Scan for the cell matching the given text and deliver its (X, Y) coordinate at center. 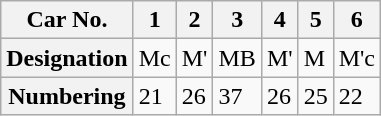
M'c (356, 58)
Mc (154, 58)
4 (280, 20)
6 (356, 20)
M (316, 58)
25 (316, 96)
22 (356, 96)
21 (154, 96)
Car No. (67, 20)
2 (194, 20)
MB (237, 58)
Numbering (67, 96)
37 (237, 96)
5 (316, 20)
1 (154, 20)
Designation (67, 58)
3 (237, 20)
